Output the (X, Y) coordinate of the center of the cell containing the given text.  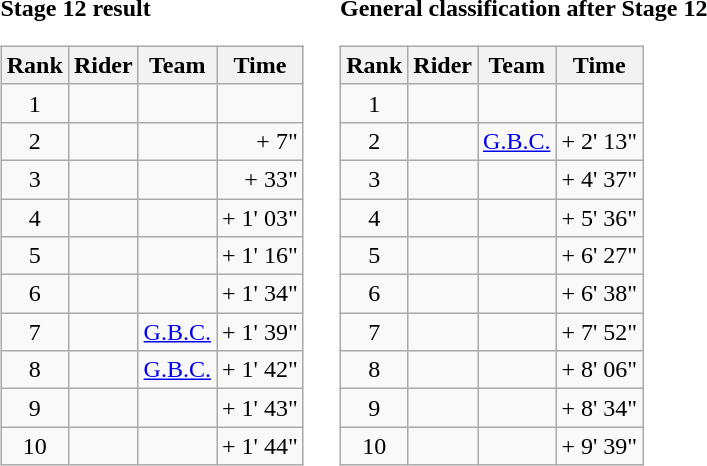
+ 5' 36" (600, 217)
+ 1' 44" (260, 446)
+ 1' 16" (260, 256)
+ 9' 39" (600, 446)
+ 6' 27" (600, 256)
+ 1' 39" (260, 332)
+ 8' 06" (600, 370)
+ 7" (260, 141)
+ 7' 52" (600, 332)
+ 1' 43" (260, 408)
+ 6' 38" (600, 294)
+ 8' 34" (600, 408)
+ 1' 42" (260, 370)
+ 1' 03" (260, 217)
+ 2' 13" (600, 141)
+ 1' 34" (260, 294)
+ 4' 37" (600, 179)
+ 33" (260, 179)
